Determine the (x, y) coordinate at the center of the cell enclosing the given text.  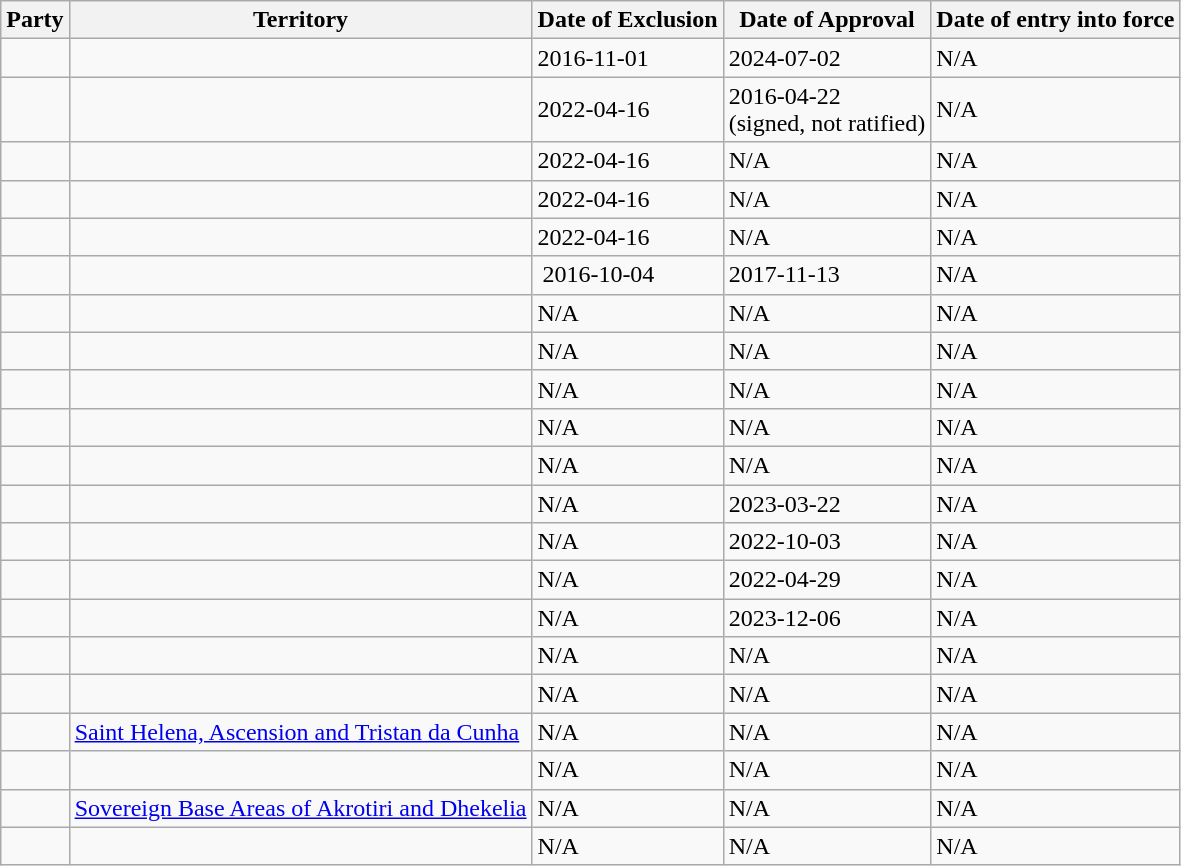
Sovereign Base Areas of Akrotiri and Dhekelia (300, 808)
Date of Approval (827, 20)
2023-03-22 (827, 503)
2022-04-29 (827, 580)
2022-10-03 (827, 542)
2016-11-01 (628, 58)
Date of entry into force (1056, 20)
2024-07-02 (827, 58)
Saint Helena, Ascension and Tristan da Cunha (300, 732)
2016-10-04 (628, 275)
2023-12-06 (827, 618)
Party (35, 20)
2016-04-22(signed, not ratified) (827, 110)
Date of Exclusion (628, 20)
Territory (300, 20)
2017-11-13 (827, 275)
